Pinpoint the cell where the given text exists, returning its [X, Y] midpoint coordinate. 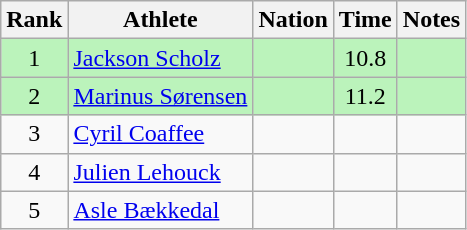
Notes [431, 20]
Marinus Sørensen [160, 96]
4 [34, 172]
Athlete [160, 20]
10.8 [365, 58]
Time [365, 20]
1 [34, 58]
Rank [34, 20]
3 [34, 134]
11.2 [365, 96]
2 [34, 96]
5 [34, 210]
Julien Lehouck [160, 172]
Nation [293, 20]
Jackson Scholz [160, 58]
Asle Bækkedal [160, 210]
Cyril Coaffee [160, 134]
